Output the (x, y) coordinate of the center of the cell containing the given text.  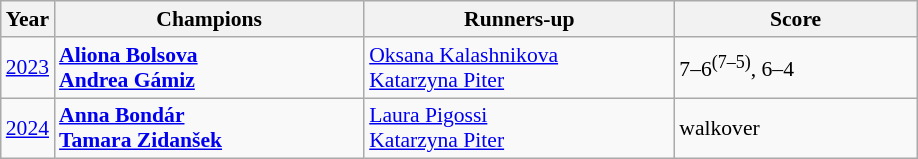
walkover (796, 128)
2024 (28, 128)
7–6(7–5), 6–4 (796, 68)
Runners-up (519, 19)
Champions (209, 19)
2023 (28, 68)
Oksana Kalashnikova Katarzyna Piter (519, 68)
Score (796, 19)
Aliona Bolsova Andrea Gámiz (209, 68)
Year (28, 19)
Laura Pigossi Katarzyna Piter (519, 128)
Anna Bondár Tamara Zidanšek (209, 128)
